Return the [X, Y] coordinate for the center point of the cell that contains the specified text.  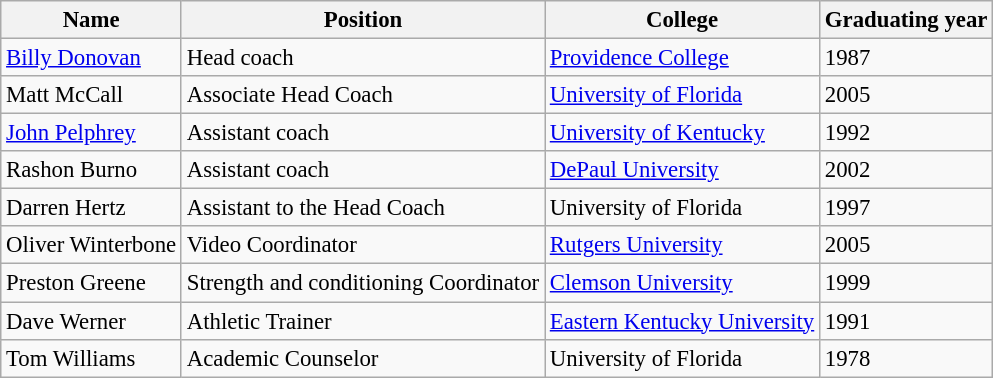
Name [92, 20]
Academic Counselor [362, 358]
1999 [906, 283]
1987 [906, 58]
1991 [906, 321]
University of Kentucky [682, 133]
Eastern Kentucky University [682, 321]
Rashon Burno [92, 170]
1997 [906, 208]
Associate Head Coach [362, 95]
Position [362, 20]
Video Coordinator [362, 245]
Dave Werner [92, 321]
2002 [906, 170]
Darren Hertz [92, 208]
Tom Williams [92, 358]
John Pelphrey [92, 133]
College [682, 20]
Clemson University [682, 283]
Head coach [362, 58]
Oliver Winterbone [92, 245]
Assistant to the Head Coach [362, 208]
Strength and conditioning Coordinator [362, 283]
1978 [906, 358]
DePaul University [682, 170]
Rutgers University [682, 245]
1992 [906, 133]
Graduating year [906, 20]
Matt McCall [92, 95]
Billy Donovan [92, 58]
Preston Greene [92, 283]
Athletic Trainer [362, 321]
Providence College [682, 58]
